Identify which cell holds the provided text, then report its [x, y] central coordinate. 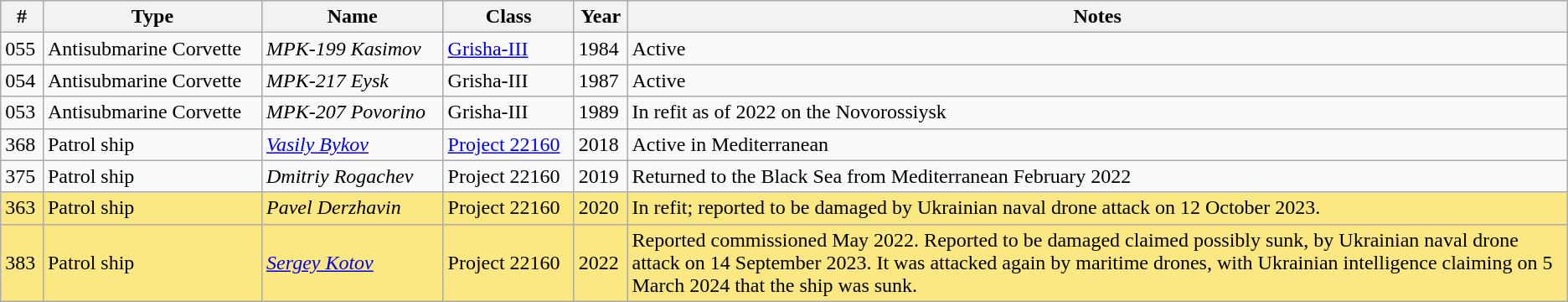
053 [22, 112]
Vasily Bykov [352, 144]
In refit as of 2022 on the Novorossiysk [1097, 112]
Sergey Kotov [352, 263]
Notes [1097, 17]
Returned to the Black Sea from Mediterranean February 2022 [1097, 176]
363 [22, 208]
1989 [601, 112]
# [22, 17]
MPK-217 Eysk [352, 81]
Class [508, 17]
Active in Mediterranean [1097, 144]
2019 [601, 176]
368 [22, 144]
1987 [601, 81]
055 [22, 49]
MPK-199 Kasimov [352, 49]
383 [22, 263]
Dmitriy Rogachev [352, 176]
Type [152, 17]
In refit; reported to be damaged by Ukrainian naval drone attack on 12 October 2023. [1097, 208]
Pavel Derzhavin [352, 208]
1984 [601, 49]
Year [601, 17]
054 [22, 81]
375 [22, 176]
2020 [601, 208]
2022 [601, 263]
2018 [601, 144]
MPK-207 Povorino [352, 112]
Name [352, 17]
